Determine the [X, Y] coordinate at the center of the cell enclosing the given text.  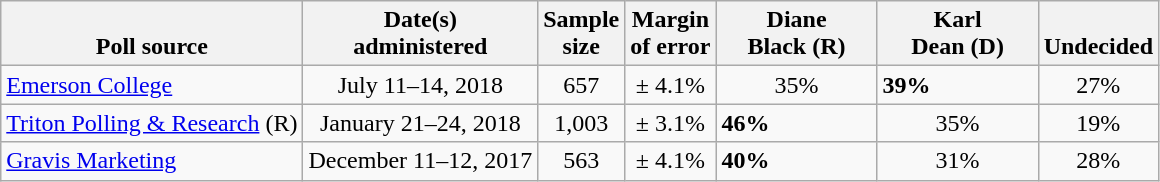
Poll source [152, 34]
28% [1098, 161]
January 21–24, 2018 [420, 123]
Samplesize [582, 34]
Emerson College [152, 85]
Date(s)administered [420, 34]
19% [1098, 123]
DianeBlack (R) [796, 34]
Gravis Marketing [152, 161]
40% [796, 161]
1,003 [582, 123]
December 11–12, 2017 [420, 161]
Undecided [1098, 34]
31% [958, 161]
KarlDean (D) [958, 34]
657 [582, 85]
July 11–14, 2018 [420, 85]
Marginof error [670, 34]
± 3.1% [670, 123]
27% [1098, 85]
39% [958, 85]
46% [796, 123]
563 [582, 161]
Triton Polling & Research (R) [152, 123]
